Return the [X, Y] coordinate for the center point of the cell that contains the specified text.  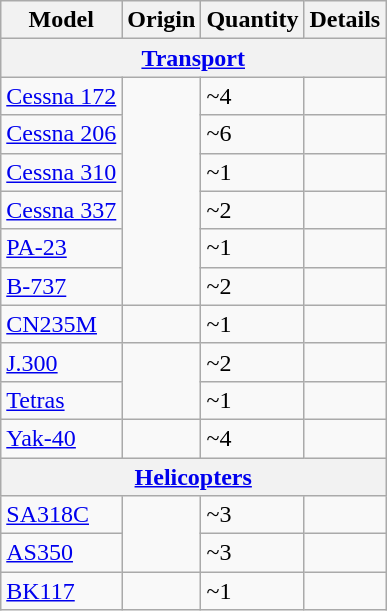
Cessna 206 [62, 134]
CN235M [62, 324]
Cessna 172 [62, 96]
Origin [162, 20]
Tetras [62, 400]
Transport [194, 58]
B-737 [62, 286]
PA-23 [62, 248]
Helicopters [194, 477]
~6 [252, 134]
Details [345, 20]
AS350 [62, 553]
BK117 [62, 591]
SA318C [62, 515]
J.300 [62, 362]
Yak-40 [62, 438]
Model [62, 20]
Quantity [252, 20]
Cessna 337 [62, 210]
Cessna 310 [62, 172]
